Scan for the cell matching the given text and deliver its [x, y] coordinate at center. 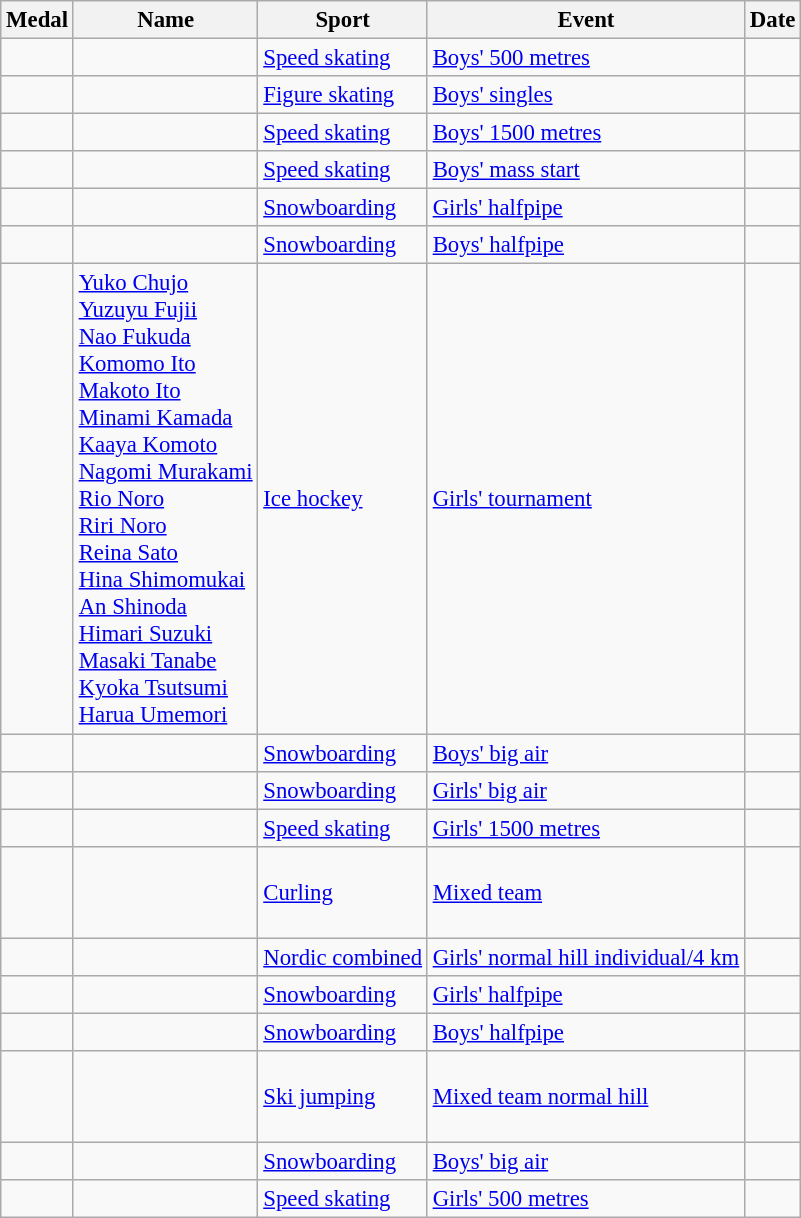
Girls' tournament [586, 499]
Figure skating [342, 95]
Mixed team [586, 892]
Date [773, 20]
Medal [38, 20]
Boys' 1500 metres [586, 133]
Boys' singles [586, 95]
Sport [342, 20]
Girls' 1500 metres [586, 828]
Girls' big air [586, 790]
Mixed team normal hill [586, 1097]
Curling [342, 892]
Boys' mass start [586, 170]
Ski jumping [342, 1097]
Event [586, 20]
Nordic combined [342, 957]
Girls' normal hill individual/4 km [586, 957]
Ice hockey [342, 499]
Boys' 500 metres [586, 58]
Name [166, 20]
Girls' 500 metres [586, 1199]
